Return the [X, Y] coordinate for the center point of the cell that contains the specified text.  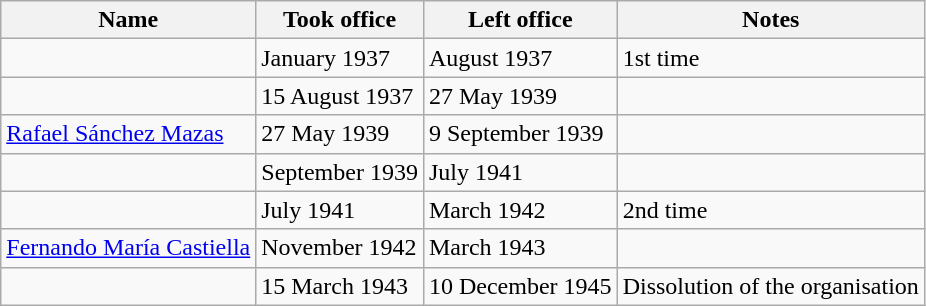
Fernando María Castiella [128, 248]
Dissolution of the organisation [770, 286]
September 1939 [340, 172]
January 1937 [340, 58]
9 September 1939 [520, 134]
Notes [770, 20]
15 March 1943 [340, 286]
Took office [340, 20]
2nd time [770, 210]
Rafael Sánchez Mazas [128, 134]
November 1942 [340, 248]
15 August 1937 [340, 96]
March 1943 [520, 248]
1st time [770, 58]
Left office [520, 20]
Name [128, 20]
August 1937 [520, 58]
10 December 1945 [520, 286]
March 1942 [520, 210]
